Pinpoint the cell where the given text exists, returning its [X, Y] midpoint coordinate. 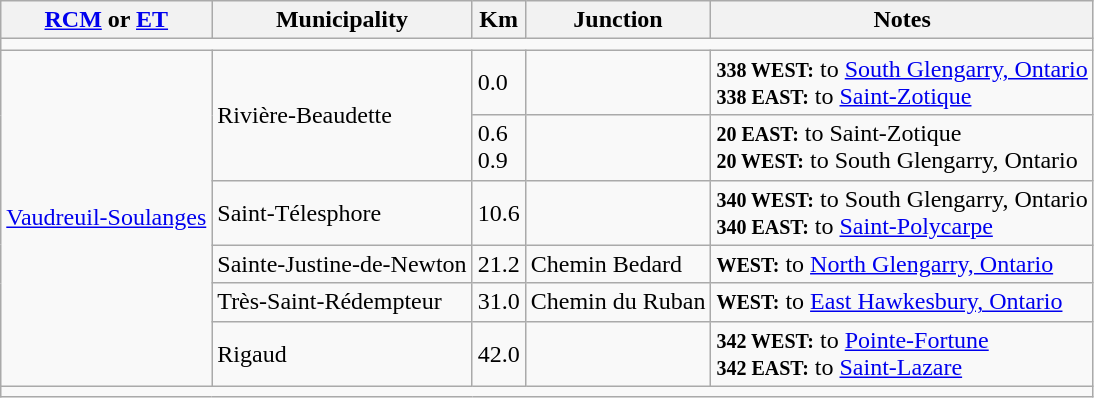
Junction [618, 20]
Vaudreuil-Soulanges [106, 218]
RCM or ET [106, 20]
42.0 [498, 354]
Saint-Télesphore [342, 212]
Municipality [342, 20]
WEST: to East Hawkesbury, Ontario [902, 302]
Sainte-Justine-de-Newton [342, 264]
Rivière-Beaudette [342, 115]
340 WEST: to South Glengarry, Ontario 340 EAST: to Saint-Polycarpe [902, 212]
0.6 0.9 [498, 148]
338 WEST: to South Glengarry, Ontario 338 EAST: to Saint-Zotique [902, 82]
Très-Saint-Rédempteur [342, 302]
Chemin du Ruban [618, 302]
0.0 [498, 82]
20 EAST: to Saint-Zotique 20 WEST: to South Glengarry, Ontario [902, 148]
Chemin Bedard [618, 264]
342 WEST: to Pointe-Fortune 342 EAST: to Saint-Lazare [902, 354]
31.0 [498, 302]
Rigaud [342, 354]
Km [498, 20]
10.6 [498, 212]
21.2 [498, 264]
WEST: to North Glengarry, Ontario [902, 264]
Notes [902, 20]
